Output the (X, Y) coordinate of the center of the cell containing the given text.  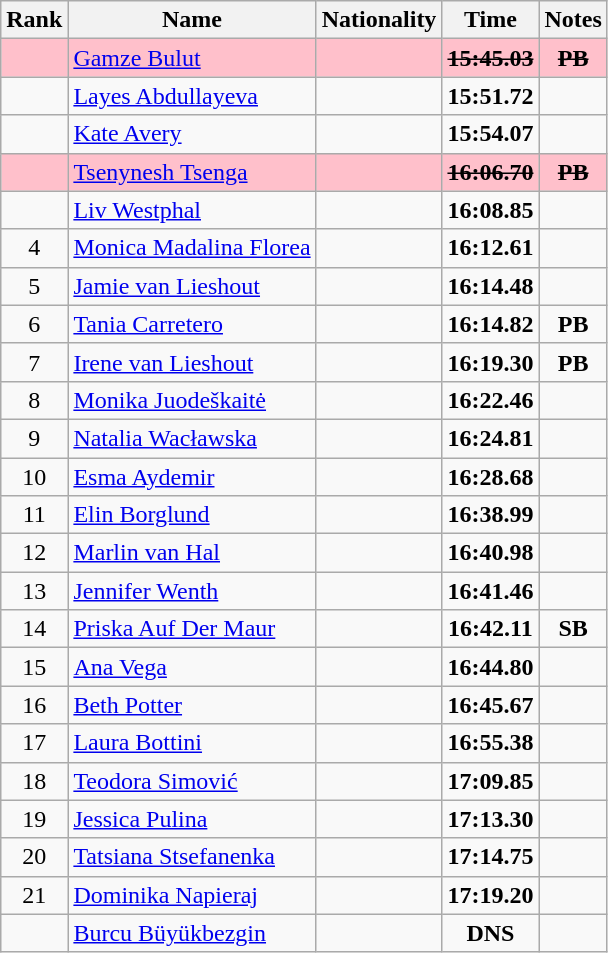
Tsenynesh Tsenga (192, 172)
16:44.80 (490, 667)
Monica Madalina Florea (192, 248)
Rank (34, 20)
17:14.75 (490, 857)
8 (34, 400)
Elin Borglund (192, 515)
10 (34, 477)
19 (34, 819)
Jessica Pulina (192, 819)
16 (34, 705)
16:41.46 (490, 591)
Layes Abdullayeva (192, 96)
16:28.68 (490, 477)
Name (192, 20)
16:14.48 (490, 286)
Irene van Lieshout (192, 362)
Marlin van Hal (192, 553)
5 (34, 286)
Notes (573, 20)
Tatsiana Stsefanenka (192, 857)
15:54.07 (490, 134)
Burcu Büyükbezgin (192, 933)
11 (34, 515)
13 (34, 591)
9 (34, 438)
18 (34, 781)
SB (573, 629)
Nationality (379, 20)
Monika Juodeškaitė (192, 400)
7 (34, 362)
Liv Westphal (192, 210)
17:09.85 (490, 781)
Gamze Bulut (192, 58)
16:08.85 (490, 210)
Ana Vega (192, 667)
Teodora Simović (192, 781)
16:45.67 (490, 705)
6 (34, 324)
Natalia Wacławska (192, 438)
Esma Aydemir (192, 477)
17:13.30 (490, 819)
Jennifer Wenth (192, 591)
16:14.82 (490, 324)
Tania Carretero (192, 324)
16:12.61 (490, 248)
16:22.46 (490, 400)
Beth Potter (192, 705)
17 (34, 743)
16:19.30 (490, 362)
Laura Bottini (192, 743)
Dominika Napieraj (192, 895)
Kate Avery (192, 134)
16:40.98 (490, 553)
20 (34, 857)
14 (34, 629)
15:51.72 (490, 96)
17:19.20 (490, 895)
15:45.03 (490, 58)
16:55.38 (490, 743)
4 (34, 248)
12 (34, 553)
Time (490, 20)
16:42.11 (490, 629)
Jamie van Lieshout (192, 286)
16:24.81 (490, 438)
15 (34, 667)
Priska Auf Der Maur (192, 629)
16:06.70 (490, 172)
16:38.99 (490, 515)
21 (34, 895)
DNS (490, 933)
